Return [x, y] of the center of cell containing provided text 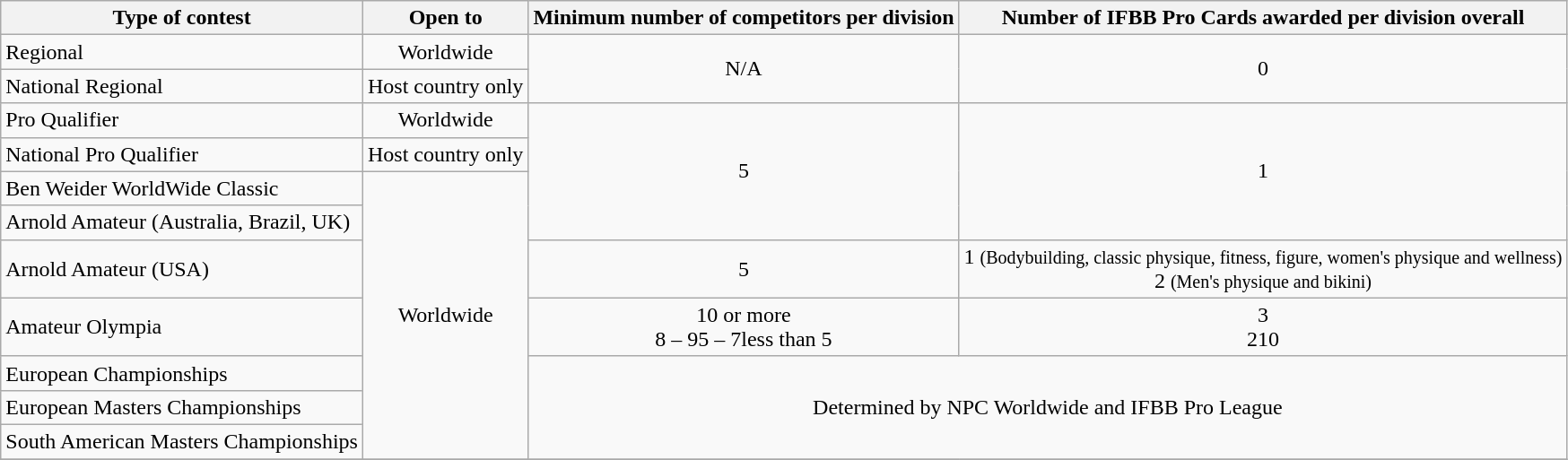
Type of contest [182, 18]
0 [1263, 69]
European Championships [182, 373]
1 (Bodybuilding, classic physique, fitness, figure, women's physique and wellness)2 (Men's physique and bikini) [1263, 269]
Pro Qualifier [182, 120]
South American Masters Championships [182, 441]
Arnold Amateur (Australia, Brazil, UK) [182, 222]
Arnold Amateur (USA) [182, 269]
Number of IFBB Pro Cards awarded per division overall [1263, 18]
National Pro Qualifier [182, 154]
Minimum number of competitors per division [744, 18]
1 [1263, 171]
Ben Weider WorldWide Classic [182, 188]
10 or more8 – 95 – 7less than 5 [744, 326]
Amateur Olympia [182, 326]
N/A [744, 69]
Determined by NPC Worldwide and IFBB Pro League [1048, 407]
3210 [1263, 326]
European Masters Championships [182, 407]
Regional [182, 52]
Open to [445, 18]
National Regional [182, 86]
